Determine the (x, y) coordinate at the center of the cell enclosing the given text.  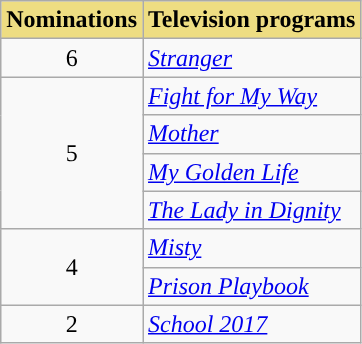
The Lady in Dignity (251, 210)
6 (72, 58)
Prison Playbook (251, 286)
School 2017 (251, 324)
Misty (251, 248)
Nominations (72, 20)
Fight for My Way (251, 96)
2 (72, 324)
Television programs (251, 20)
4 (72, 267)
My Golden Life (251, 172)
Mother (251, 134)
Stranger (251, 58)
5 (72, 153)
